Scan for the cell matching the given text and deliver its [x, y] coordinate at center. 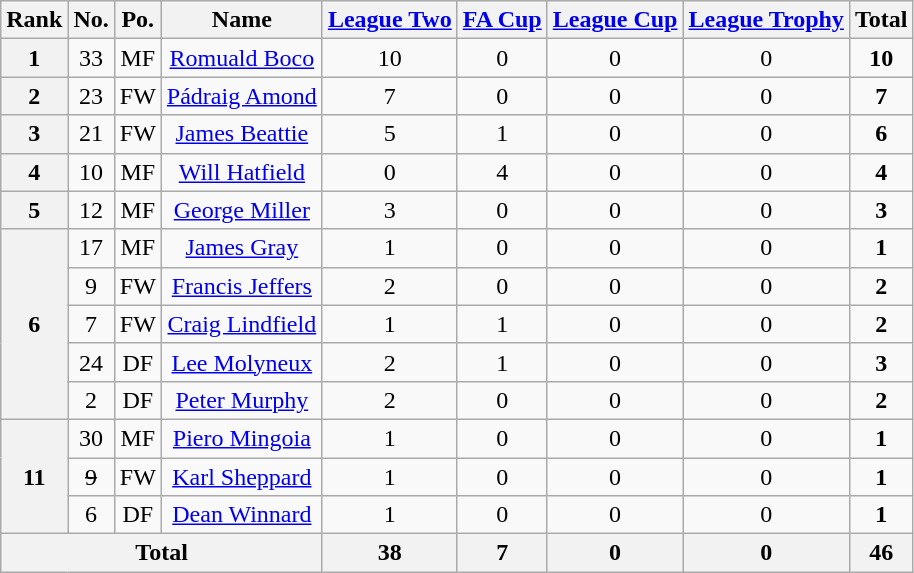
Will Hatfield [242, 172]
Piero Mingoia [242, 438]
League Cup [615, 20]
11 [34, 476]
Francis Jeffers [242, 286]
League Two [390, 20]
Dean Winnard [242, 515]
46 [881, 553]
Craig Lindfield [242, 324]
Karl Sheppard [242, 477]
Pádraig Amond [242, 96]
Lee Molyneux [242, 362]
33 [91, 58]
23 [91, 96]
Rank [34, 20]
George Miller [242, 210]
No. [91, 20]
Peter Murphy [242, 400]
Romuald Boco [242, 58]
Po. [138, 20]
League Trophy [766, 20]
17 [91, 248]
21 [91, 134]
FA Cup [502, 20]
Name [242, 20]
30 [91, 438]
38 [390, 553]
12 [91, 210]
James Gray [242, 248]
24 [91, 362]
James Beattie [242, 134]
